Return the [X, Y] coordinate for the center point of the cell that contains the specified text.  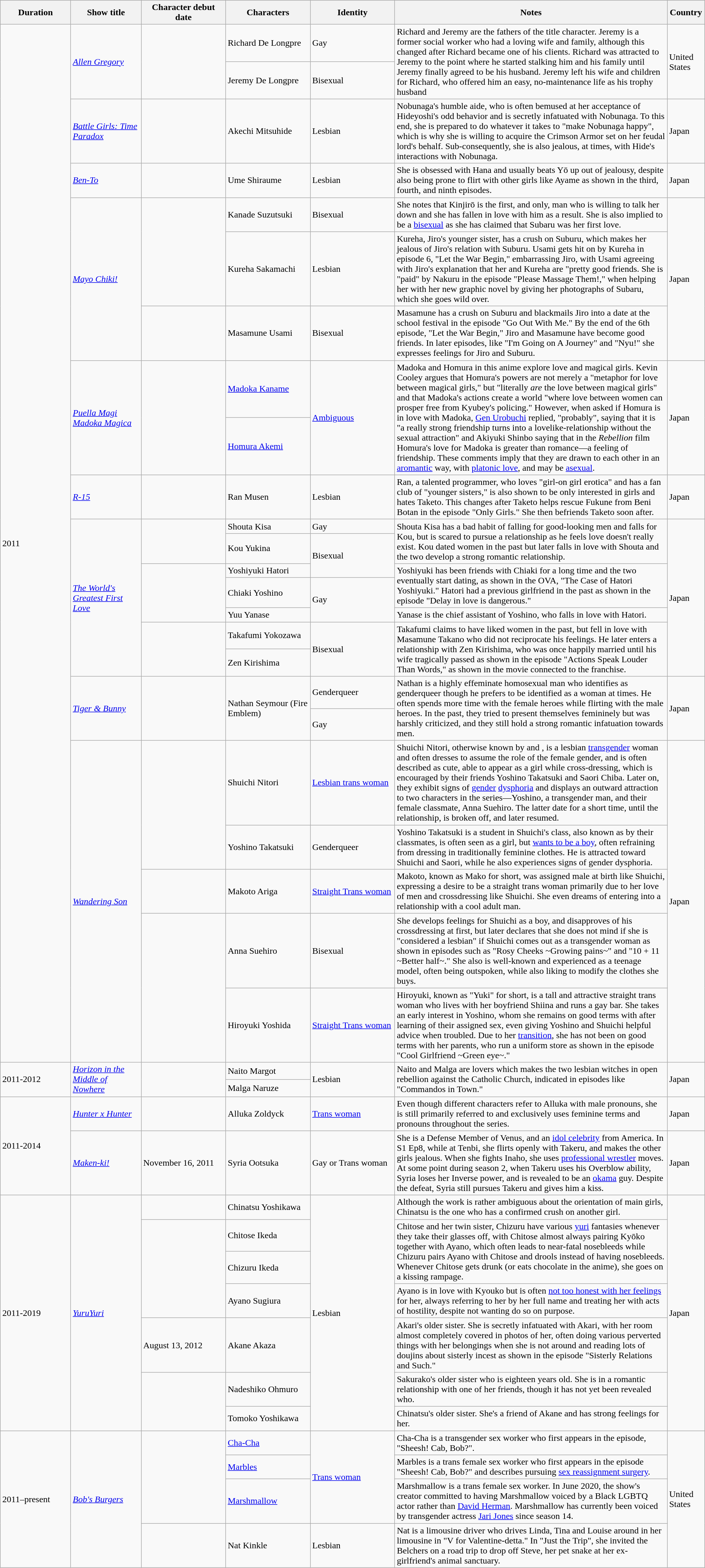
Country [686, 13]
Nadeshiko Ohmuro [268, 1389]
Jeremy De Longpre [268, 80]
Shouta Kisa [268, 526]
2011 [36, 544]
2011-2019 [36, 1313]
YuruYuri [106, 1313]
Allen Gregory [106, 62]
The World's Greatest First Love [106, 598]
Kou Yukina [268, 548]
Shuichi Nitori [268, 783]
Homura Akemi [268, 446]
Cha-Cha is a transgender sex worker who first appears in the episode, "Sheesh! Cab, Bob?". [531, 1443]
2011–present [36, 1499]
Puella Magi Madoka Magica [106, 418]
Masamune Usami [268, 333]
Ran Musen [268, 497]
Battle Girls: Time Paradox [106, 131]
Alluka Zoldyck [268, 1114]
2011-2014 [36, 1146]
R-15 [106, 497]
Nathan Seymour (Fire Emblem) [268, 709]
Show title [106, 13]
Ben-To [106, 180]
Gay or Trans woman [352, 1163]
Syria Ootsuka [268, 1163]
Identity [352, 13]
Lesbian trans woman [352, 783]
Chitose Ikeda [268, 1235]
Bob's Burgers [106, 1499]
Malga Naruze [268, 1088]
Anna Suehiro [268, 951]
Character debut date [184, 13]
Ayano Sugiura [268, 1301]
Chinatsu Yoshikawa [268, 1207]
Duration [36, 13]
Richard De Longpre [268, 43]
Chiaki Yoshino [268, 593]
Cha-Cha [268, 1443]
Madoka Kaname [268, 389]
Marbles [268, 1467]
Although the work is rather ambiguous about the orientation of main girls, Chinatsu is the one who has a confirmed crush on another girl. [531, 1207]
Ume Shiraume [268, 180]
Akane Akaza [268, 1345]
Yoshiyuki Hatori [268, 570]
Notes [531, 13]
Makoto Ariga [268, 892]
August 13, 2012 [184, 1345]
Akechi Mitsuhide [268, 131]
Marbles is a trans female sex worker who first appears in the episode "Sheesh! Cab, Bob?" and describes pursuing sex reassignment surgery. [531, 1467]
Zen Kirishima [268, 663]
Characters [268, 13]
Hunter x Hunter [106, 1114]
Kureha Sakamachi [268, 269]
Yuu Yanase [268, 615]
Horizon in the Middle of Nowhere [106, 1079]
Tiger & Bunny [106, 709]
Chinatsu's older sister. She's a friend of Akane and has strong feelings for her. [531, 1418]
November 16, 2011 [184, 1163]
Wandering Son [106, 901]
Maken-ki! [106, 1163]
Tomoko Yoshikawa [268, 1418]
Takafumi Yokozawa [268, 635]
2011-2012 [36, 1079]
Ambiguous [352, 418]
Nat Kinkle [268, 1545]
Kanade Suzutsuki [268, 215]
Yanase is the chief assistant of Yoshino, who falls in love with Hatori. [531, 615]
Yoshino Takatsuki [268, 847]
Marshmallow [268, 1501]
Chizuru Ikeda [268, 1268]
Hiroyuki Yoshida [268, 1025]
Naito Margot [268, 1071]
Mayo Chiki! [106, 279]
